Pinpoint the cell where the given text exists, returning its [X, Y] midpoint coordinate. 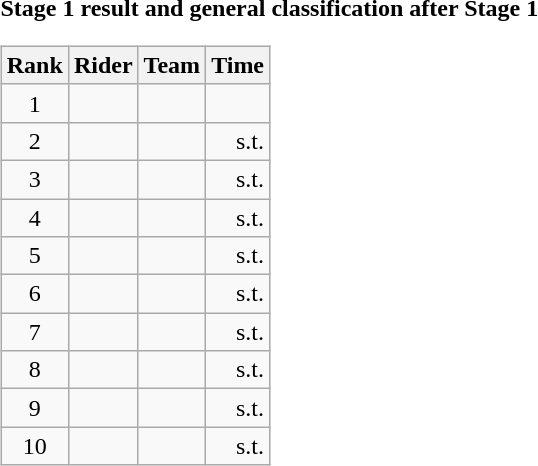
Team [172, 65]
Rank [34, 65]
3 [34, 179]
5 [34, 256]
Rider [103, 65]
4 [34, 217]
9 [34, 408]
10 [34, 446]
8 [34, 370]
1 [34, 103]
2 [34, 141]
7 [34, 332]
Time [238, 65]
6 [34, 294]
